Scan for the cell matching the given text and deliver its [X, Y] coordinate at center. 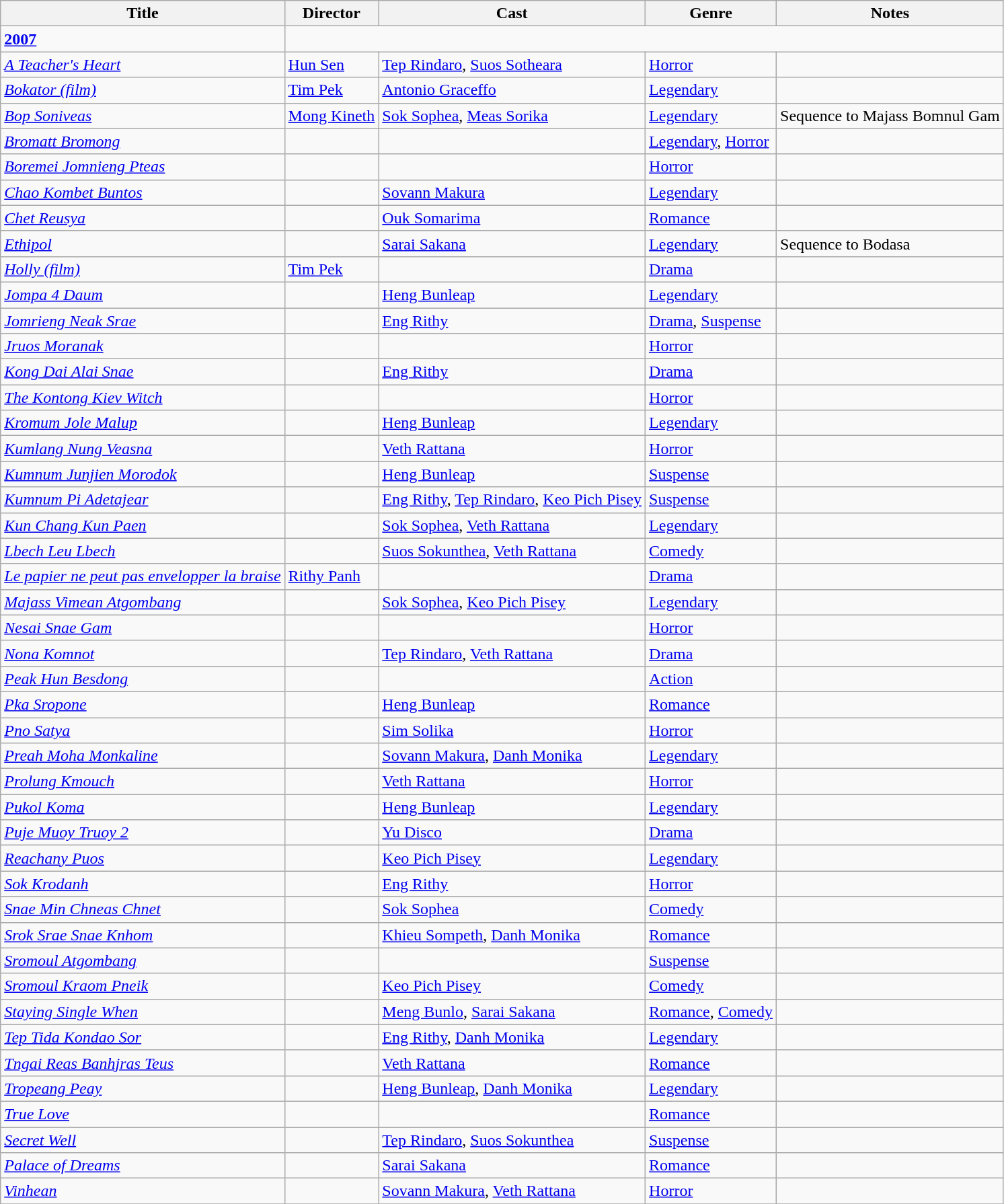
Secret Well [143, 1140]
Genre [711, 13]
Suos Sokunthea, Veth Rattana [512, 551]
Puje Muoy Truoy 2 [143, 833]
Pka Sropone [143, 704]
Tep Tida Kondao Sor [143, 1037]
Holly (film) [143, 269]
Bromatt Bromong [143, 141]
Title [143, 13]
Kumlang Nung Veasna [143, 449]
Eng Rithy, Danh Monika [512, 1037]
Bokator (film) [143, 90]
Chao Kombet Buntos [143, 192]
A Teacher's Heart [143, 65]
Kromum Jole Malup [143, 423]
Tep Rindaro, Veth Rattana [512, 653]
Majass Vimean Atgombang [143, 602]
Kun Chang Kun Paen [143, 525]
Sromoul Kraom Pneik [143, 986]
Ethipol [143, 243]
Hun Sen [332, 65]
Bop Soniveas [143, 116]
2007 [143, 39]
Boremei Jomnieng Pteas [143, 167]
Sequence to Majass Bomnul Gam [890, 116]
Heng Bunleap, Danh Monika [512, 1088]
Kumnum Junjien Morodok [143, 474]
Sovann Makura, Veth Rattana [512, 1191]
Sok Sophea, Meas Sorika [512, 116]
Sromoul Atgombang [143, 961]
Sok Sophea, Keo Pich Pisey [512, 602]
Kumnum Pi Adetajear [143, 500]
Staying Single When [143, 1012]
Srok Srae Snae Knhom [143, 935]
Snae Min Chneas Chnet [143, 909]
Meng Bunlo, Sarai Sakana [512, 1012]
Nona Komnot [143, 653]
Sovann Makura, Danh Monika [512, 756]
Nesai Snae Gam [143, 628]
Antonio Graceffo [512, 90]
Sequence to Bodasa [890, 243]
Drama, Suspense [711, 321]
Jruos Moranak [143, 346]
Sok Krodanh [143, 884]
Rithy Panh [332, 576]
Notes [890, 13]
Romance, Comedy [711, 1012]
Peak Hun Besdong [143, 679]
Legendary, Horror [711, 141]
Jompa 4 Daum [143, 295]
Kong Dai Alai Snae [143, 372]
True Love [143, 1114]
Ouk Somarima [512, 218]
Sovann Makura [512, 192]
Pukol Koma [143, 807]
Chet Reusya [143, 218]
Tropeang Peay [143, 1088]
Cast [512, 13]
Pno Satya [143, 730]
Prolung Kmouch [143, 782]
Tep Rindaro, Suos Sotheara [512, 65]
Mong Kineth [332, 116]
Preah Moha Monkaline [143, 756]
Director [332, 13]
Eng Rithy, Tep Rindaro, Keo Pich Pisey [512, 500]
Tep Rindaro, Suos Sokunthea [512, 1140]
The Kontong Kiev Witch [143, 398]
Yu Disco [512, 833]
Khieu Sompeth, Danh Monika [512, 935]
Le papier ne peut pas envelopper la braise [143, 576]
Vinhean [143, 1191]
Sok Sophea, Veth Rattana [512, 525]
Sim Solika [512, 730]
Tngai Reas Banhjras Teus [143, 1063]
Lbech Leu Lbech [143, 551]
Reachany Puos [143, 858]
Action [711, 679]
Palace of Dreams [143, 1166]
Sok Sophea [512, 909]
Jomrieng Neak Srae [143, 321]
